Extract the (x, y) coordinate from the center of the cell holding the provided text.  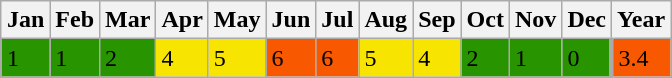
Jun (291, 20)
Mar (128, 20)
0 (587, 58)
Jul (338, 20)
Aug (386, 20)
May (237, 20)
Nov (535, 20)
Year (642, 20)
Sep (437, 20)
Feb (75, 20)
Jan (25, 20)
Apr (182, 20)
Oct (485, 20)
Dec (587, 20)
3.4 (642, 58)
